Determine the [x, y] coordinate at the center of the cell enclosing the given text.  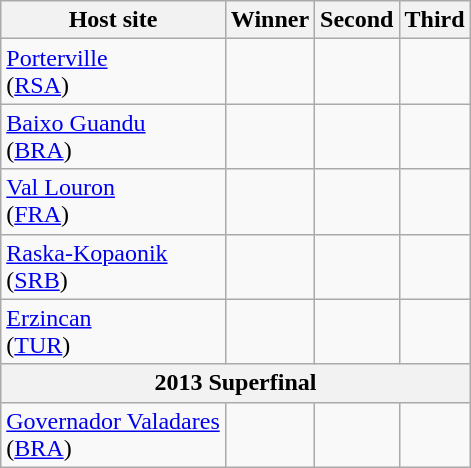
Governador Valadares (BRA) [114, 434]
Raska-Kopaonik (SRB) [114, 266]
Third [434, 20]
Winner [270, 20]
Baixo Guandu (BRA) [114, 136]
Val Louron (FRA) [114, 202]
2013 Superfinal [236, 383]
Second [357, 20]
Host site [114, 20]
Erzincan (TUR) [114, 332]
Porterville (RSA) [114, 72]
